Scan for the cell matching the given text and deliver its (x, y) coordinate at center. 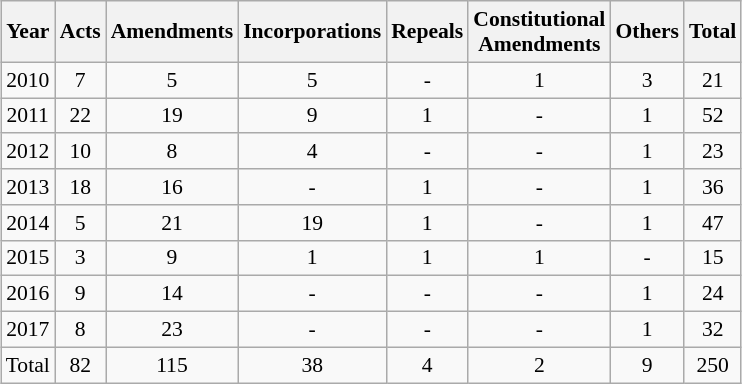
Incorporations (312, 32)
2017 (28, 329)
Amendments (172, 32)
15 (712, 258)
2016 (28, 294)
2010 (28, 80)
52 (712, 116)
38 (312, 365)
7 (80, 80)
115 (172, 365)
ConstitutionalAmendments (539, 32)
18 (80, 187)
10 (80, 151)
250 (712, 365)
36 (712, 187)
47 (712, 222)
14 (172, 294)
Repeals (427, 32)
24 (712, 294)
Acts (80, 32)
2011 (28, 116)
Others (647, 32)
32 (712, 329)
2014 (28, 222)
22 (80, 116)
2012 (28, 151)
82 (80, 365)
16 (172, 187)
2013 (28, 187)
2015 (28, 258)
Year (28, 32)
2 (539, 365)
